Provide the [x, y] coordinate of the cell's center where the given text is located.  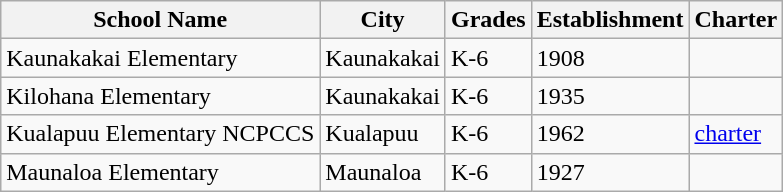
School Name [160, 20]
Grades [488, 20]
Kilohana Elementary [160, 96]
Establishment [610, 20]
1927 [610, 172]
1908 [610, 58]
charter [736, 134]
Charter [736, 20]
Kaunakakai Elementary [160, 58]
1962 [610, 134]
1935 [610, 96]
Kualapuu [383, 134]
City [383, 20]
Kualapuu Elementary NCPCCS [160, 134]
Maunaloa [383, 172]
Maunaloa Elementary [160, 172]
